From the cell containing the given text, extract its center point as [X, Y] coordinate. 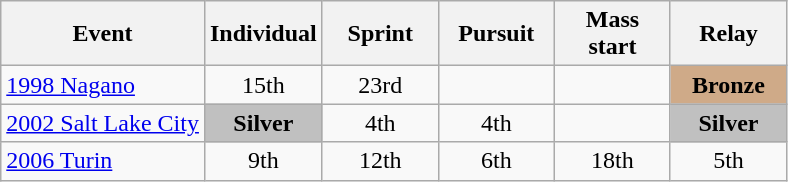
15th [263, 85]
Bronze [728, 85]
Relay [728, 34]
18th [612, 161]
23rd [380, 85]
9th [263, 161]
6th [496, 161]
Sprint [380, 34]
1998 Nagano [103, 85]
2006 Turin [103, 161]
Pursuit [496, 34]
Event [103, 34]
Mass start [612, 34]
5th [728, 161]
Individual [263, 34]
2002 Salt Lake City [103, 123]
12th [380, 161]
